Determine the [X, Y] coordinate at the center of the cell enclosing the given text.  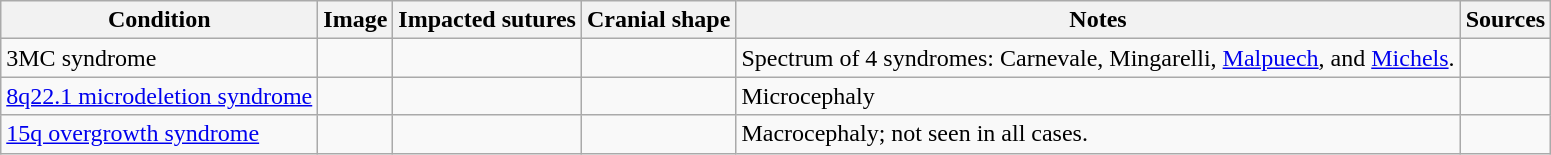
8q22.1 microdeletion syndrome [160, 96]
Image [356, 20]
Cranial shape [658, 20]
Microcephaly [1098, 96]
Impacted sutures [488, 20]
Macrocephaly; not seen in all cases. [1098, 134]
15q overgrowth syndrome [160, 134]
Notes [1098, 20]
3MC syndrome [160, 58]
Spectrum of 4 syndromes: Carnevale, Mingarelli, Malpuech, and Michels. [1098, 58]
Condition [160, 20]
Sources [1506, 20]
